Find where the given text appears and provide that cell's center as [X, Y] coordinate. 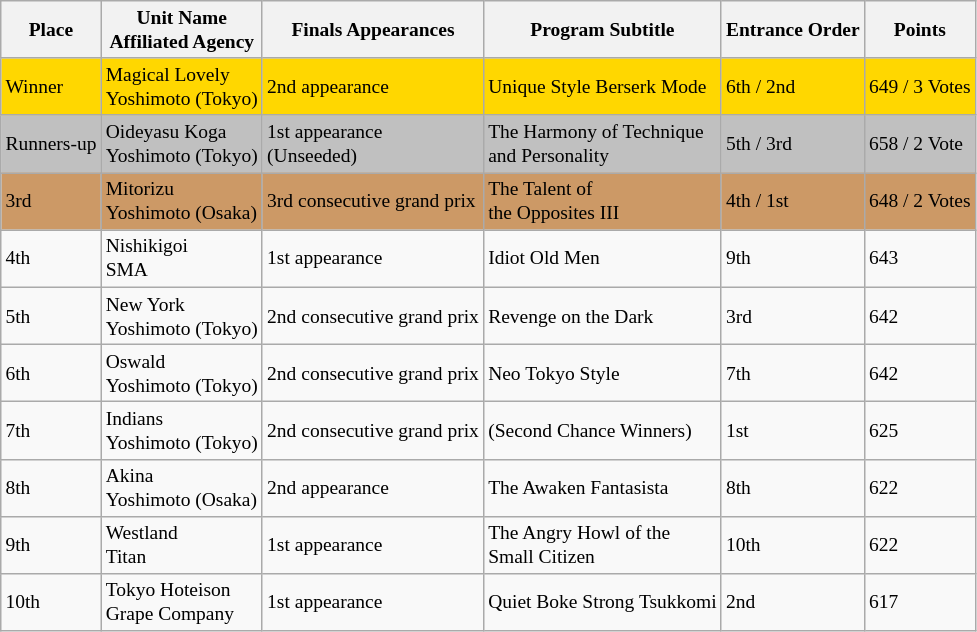
1st appearance(Unseeded) [372, 144]
648 / 2 Votes [920, 202]
Unit NameAffiliated Agency [182, 30]
643 [920, 258]
4th [51, 258]
IndiansYoshimoto (Tokyo) [182, 430]
658 / 2 Vote [920, 144]
649 / 3 Votes [920, 86]
Revenge on the Dark [602, 316]
OswaldYoshimoto (Tokyo) [182, 372]
Magical LovelyYoshimoto (Tokyo) [182, 86]
The Talent ofthe Opposites III [602, 202]
6th / 2nd [792, 86]
4th / 1st [792, 202]
Tokyo HoteisonGrape Company [182, 602]
Neo Tokyo Style [602, 372]
Quiet Boke Strong Tsukkomi [602, 602]
5th / 3rd [792, 144]
MitorizuYoshimoto (Osaka) [182, 202]
1st [792, 430]
Oideyasu KogaYoshimoto (Tokyo) [182, 144]
The Awaken Fantasista [602, 488]
Runners-up [51, 144]
Entrance Order [792, 30]
Program Subtitle [602, 30]
Place [51, 30]
The Angry Howl of theSmall Citizen [602, 544]
New YorkYoshimoto (Tokyo) [182, 316]
Winner [51, 86]
5th [51, 316]
NishikigoiSMA [182, 258]
AkinaYoshimoto (Osaka) [182, 488]
Unique Style Berserk Mode [602, 86]
(Second Chance Winners) [602, 430]
Points [920, 30]
617 [920, 602]
The Harmony of Techniqueand Personality [602, 144]
2nd [792, 602]
3rd consecutive grand prix [372, 202]
6th [51, 372]
Idiot Old Men [602, 258]
Finals Appearances [372, 30]
WestlandTitan [182, 544]
625 [920, 430]
